Determine the (X, Y) coordinate at the center of the cell enclosing the given text.  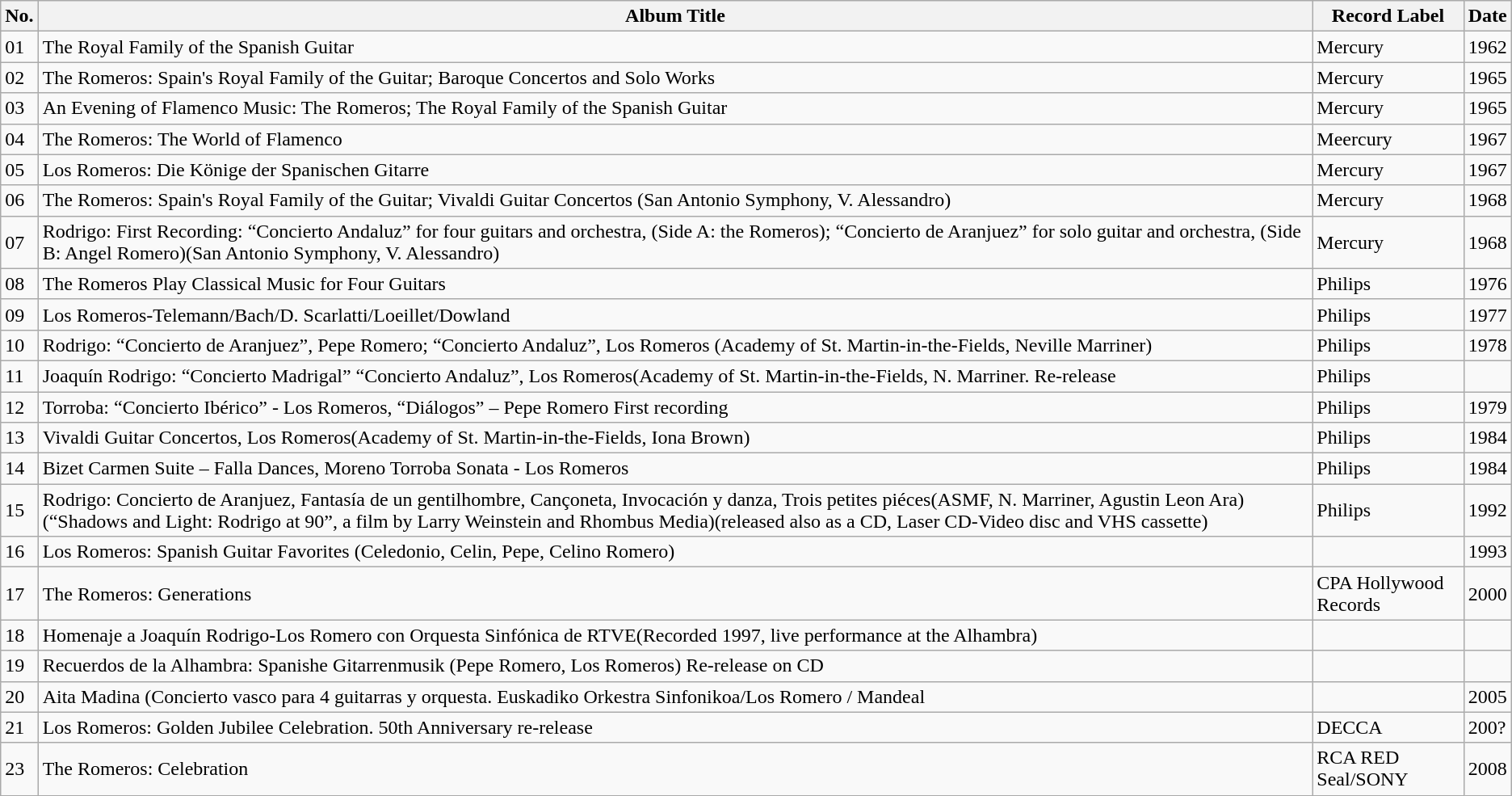
18 (19, 635)
19 (19, 666)
2008 (1488, 769)
Meercury (1388, 139)
01 (19, 47)
15 (19, 511)
08 (19, 284)
1979 (1488, 406)
17 (19, 593)
Bizet Carmen Suite – Falla Dances, Moreno Torroba Sonata - Los Romeros (675, 469)
02 (19, 78)
10 (19, 345)
CPA Hollywood Records (1388, 593)
Rodrigo: “Concierto de Aranjuez”, Pepe Romero; “Concierto Andaluz”, Los Romeros (Academy of St. Martin-in-the-Fields, Neville Marriner) (675, 345)
No. (19, 16)
2005 (1488, 697)
The Romeros: The World of Flamenco (675, 139)
Aita Madina (Concierto vasco para 4 guitarras y orquesta. Euskadiko Orkestra Sinfonikoa/Los Romero / Mandeal (675, 697)
Album Title (675, 16)
The Romeros: Spain's Royal Family of the Guitar; Baroque Concertos and Solo Works (675, 78)
07 (19, 242)
16 (19, 552)
21 (19, 727)
Vivaldi Guitar Concertos, Los Romeros(Academy of St. Martin-in-the-Fields, Iona Brown) (675, 438)
12 (19, 406)
04 (19, 139)
1977 (1488, 314)
Joaquín Rodrigo: “Concierto Madrigal” “Concierto Andaluz”, Los Romeros(Academy of St. Martin-in-the-Fields, N. Marriner. Re-release (675, 376)
RCA RED Seal/SONY (1388, 769)
The Romeros: Spain's Royal Family of the Guitar; Vivaldi Guitar Concertos (San Antonio Symphony, V. Alessandro) (675, 200)
1992 (1488, 511)
Torroba: “Concierto Ibérico” - Los Romeros, “Diálogos” – Pepe Romero First recording (675, 406)
Record Label (1388, 16)
The Romeros Play Classical Music for Four Guitars (675, 284)
20 (19, 697)
Los Romeros-Telemann/Bach/D. Scarlatti/Loeillet/Dowland (675, 314)
1962 (1488, 47)
The Romeros: Celebration (675, 769)
1978 (1488, 345)
Homenaje a Joaquín Rodrigo-Los Romero con Orquesta Sinfónica de RTVE(Recorded 1997, live performance at the Alhambra) (675, 635)
An Evening of Flamenco Music: The Romeros; The Royal Family of the Spanish Guitar (675, 108)
Los Romeros: Golden Jubilee Celebration. 50th Anniversary re-release (675, 727)
13 (19, 438)
Date (1488, 16)
03 (19, 108)
2000 (1488, 593)
200? (1488, 727)
23 (19, 769)
1993 (1488, 552)
Recuerdos de la Alhambra: Spanishe Gitarrenmusik (Pepe Romero, Los Romeros) Re-release on CD (675, 666)
Los Romeros: Die Könige der Spanischen Gitarre (675, 170)
1976 (1488, 284)
05 (19, 170)
09 (19, 314)
DECCA (1388, 727)
06 (19, 200)
Los Romeros: Spanish Guitar Favorites (Celedonio, Celin, Pepe, Celino Romero) (675, 552)
11 (19, 376)
The Royal Family of the Spanish Guitar (675, 47)
The Romeros: Generations (675, 593)
14 (19, 469)
